Find where the given text appears and provide that cell's center as (x, y) coordinate. 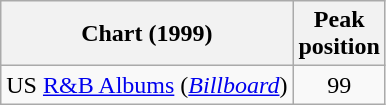
Chart (1999) (147, 34)
Peakposition (339, 34)
99 (339, 85)
US R&B Albums (Billboard) (147, 85)
